Identify which cell holds the provided text, then report its (X, Y) central coordinate. 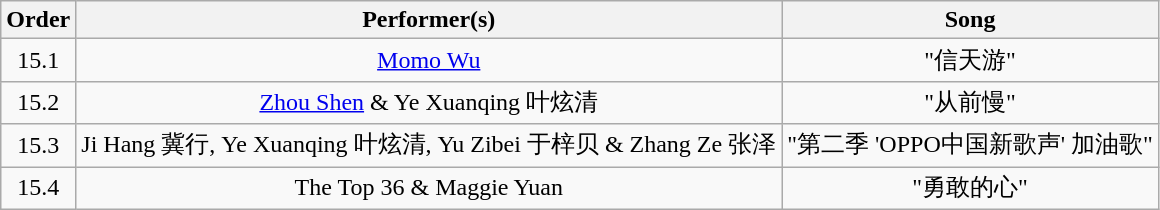
Momo Wu (429, 60)
Song (970, 20)
15.2 (38, 102)
"信天游" (970, 60)
Performer(s) (429, 20)
15.1 (38, 60)
Order (38, 20)
"第二季 'OPPO中国新歌声' 加油歌" (970, 146)
Zhou Shen & Ye Xuanqing 叶炫清 (429, 102)
The Top 36 & Maggie Yuan (429, 188)
Ji Hang 冀行, Ye Xuanqing 叶炫清, Yu Zibei 于梓贝 & Zhang Ze 张泽 (429, 146)
"勇敢的心" (970, 188)
15.4 (38, 188)
15.3 (38, 146)
"从前慢" (970, 102)
